Pinpoint the cell where the given text exists, returning its [X, Y] midpoint coordinate. 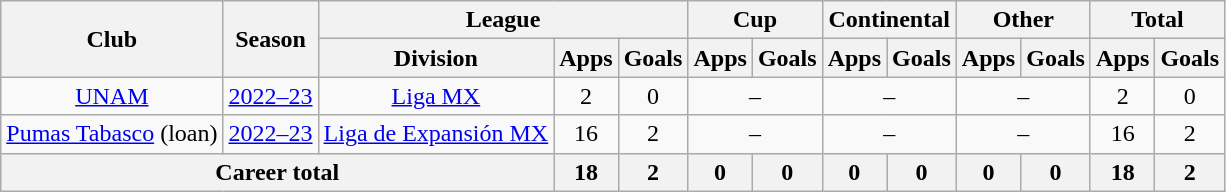
Continental [889, 20]
Cup [755, 20]
Division [436, 58]
Season [270, 39]
Pumas Tabasco (loan) [112, 134]
Club [112, 39]
Liga de Expansión MX [436, 134]
Other [1023, 20]
Total [1157, 20]
League [503, 20]
UNAM [112, 96]
Liga MX [436, 96]
Career total [278, 172]
